From the cell containing the given text, extract its center point as [x, y] coordinate. 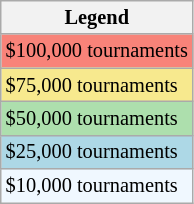
$50,000 tournaments [97, 118]
Legend [97, 17]
$10,000 tournaments [97, 186]
$75,000 tournaments [97, 85]
$25,000 tournaments [97, 152]
$100,000 tournaments [97, 51]
